Find where the given text appears and provide that cell's center as (x, y) coordinate. 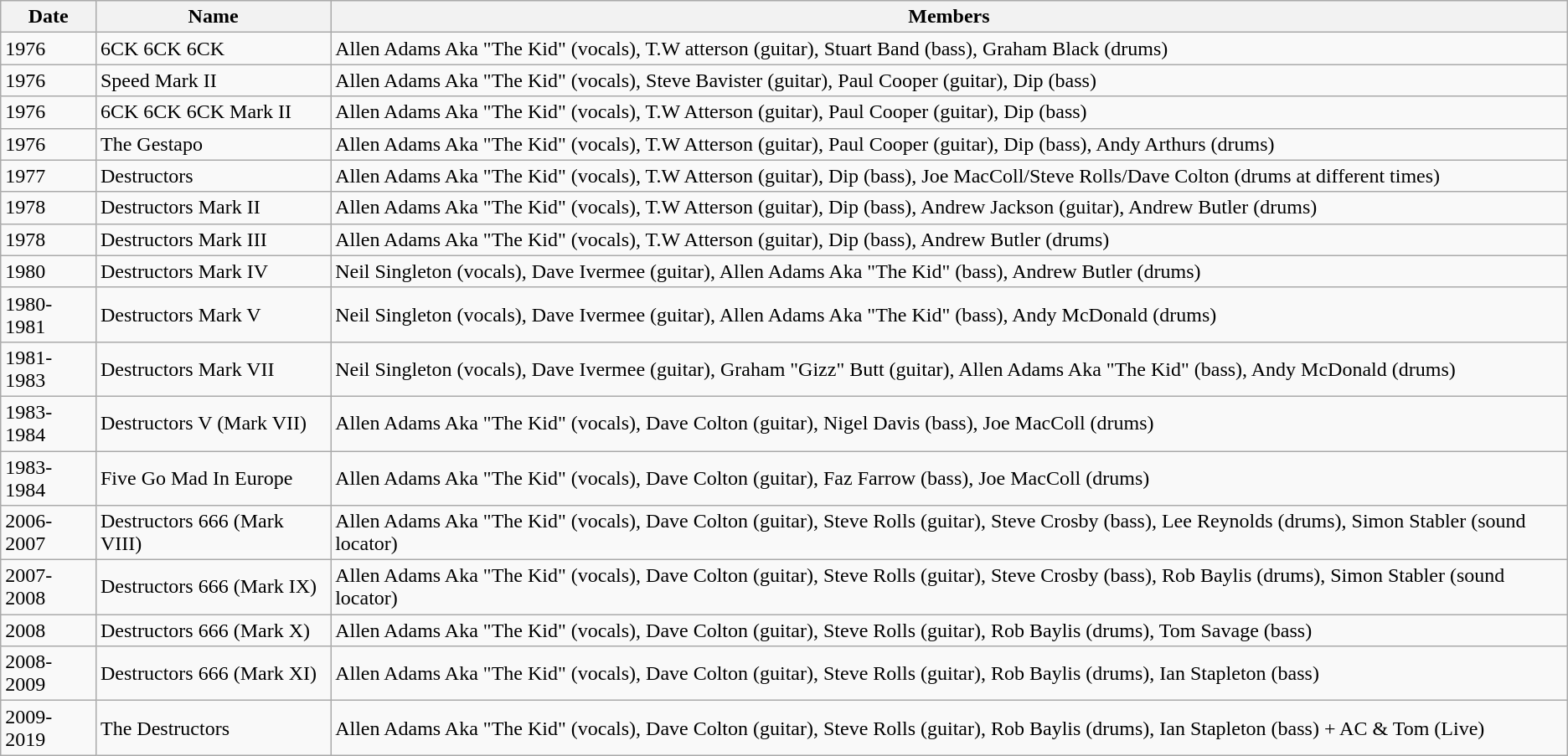
Destructors 666 (Mark IX) (213, 588)
The Gestapo (213, 144)
Allen Adams Aka "The Kid" (vocals), Dave Colton (guitar), Nigel Davis (bass), Joe MacColl (drums) (950, 424)
Allen Adams Aka "The Kid" (vocals), Dave Colton (guitar), Faz Farrow (bass), Joe MacColl (drums) (950, 477)
2008 (49, 630)
Destructors Mark II (213, 208)
Destructors Mark VII (213, 368)
Destructors Mark V (213, 315)
1980-1981 (49, 315)
6CK 6CK 6CK (213, 49)
Five Go Mad In Europe (213, 477)
Neil Singleton (vocals), Dave Ivermee (guitar), Allen Adams Aka "The Kid" (bass), Andrew Butler (drums) (950, 271)
The Destructors (213, 728)
Allen Adams Aka "The Kid" (vocals), Dave Colton (guitar), Steve Rolls (guitar), Rob Baylis (drums), Tom Savage (bass) (950, 630)
Allen Adams Aka "The Kid" (vocals), Steve Bavister (guitar), Paul Cooper (guitar), Dip (bass) (950, 80)
1981-1983 (49, 368)
Allen Adams Aka "The Kid" (vocals), T.W Atterson (guitar), Dip (bass), Andrew Butler (drums) (950, 239)
1980 (49, 271)
6CK 6CK 6CK Mark II (213, 112)
Destructors Mark IV (213, 271)
Destructors 666 (Mark VIII) (213, 532)
Destructors (213, 176)
Name (213, 17)
Allen Adams Aka "The Kid" (vocals), T.W atterson (guitar), Stuart Band (bass), Graham Black (drums) (950, 49)
Allen Adams Aka "The Kid" (vocals), T.W Atterson (guitar), Dip (bass), Joe MacColl/Steve Rolls/Dave Colton (drums at different times) (950, 176)
2007-2008 (49, 588)
Date (49, 17)
Destructors 666 (Mark X) (213, 630)
2008-2009 (49, 673)
2009-2019 (49, 728)
Neil Singleton (vocals), Dave Ivermee (guitar), Allen Adams Aka "The Kid" (bass), Andy McDonald (drums) (950, 315)
Neil Singleton (vocals), Dave Ivermee (guitar), Graham "Gizz" Butt (guitar), Allen Adams Aka "The Kid" (bass), Andy McDonald (drums) (950, 368)
2006-2007 (49, 532)
Allen Adams Aka "The Kid" (vocals), T.W Atterson (guitar), Paul Cooper (guitar), Dip (bass) (950, 112)
Destructors 666 (Mark XI) (213, 673)
Members (950, 17)
Destructors Mark III (213, 239)
Allen Adams Aka "The Kid" (vocals), T.W Atterson (guitar), Dip (bass), Andrew Jackson (guitar), Andrew Butler (drums) (950, 208)
Speed Mark II (213, 80)
Allen Adams Aka "The Kid" (vocals), Dave Colton (guitar), Steve Rolls (guitar), Rob Baylis (drums), Ian Stapleton (bass) + AC & Tom (Live) (950, 728)
1977 (49, 176)
Allen Adams Aka "The Kid" (vocals), Dave Colton (guitar), Steve Rolls (guitar), Rob Baylis (drums), Ian Stapleton (bass) (950, 673)
Destructors V (Mark VII) (213, 424)
Allen Adams Aka "The Kid" (vocals), T.W Atterson (guitar), Paul Cooper (guitar), Dip (bass), Andy Arthurs (drums) (950, 144)
